Provide the (x, y) coordinate of the cell's center where the given text is located.  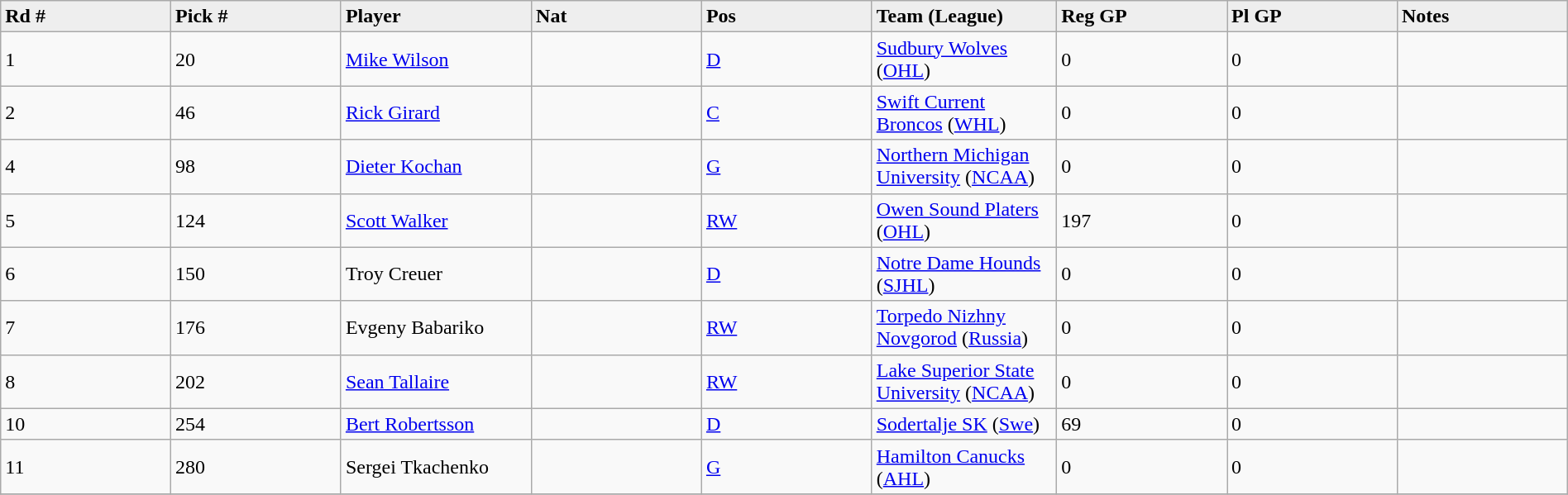
202 (256, 382)
254 (256, 424)
1 (86, 59)
Mike Wilson (436, 59)
Notes (1482, 17)
7 (86, 327)
11 (86, 466)
Dieter Kochan (436, 167)
Pick # (256, 17)
Player (436, 17)
5 (86, 220)
Rd # (86, 17)
8 (86, 382)
Nat (617, 17)
C (786, 112)
280 (256, 466)
10 (86, 424)
197 (1142, 220)
Rick Girard (436, 112)
176 (256, 327)
Swift Current Broncos (WHL) (964, 112)
Evgeny Babariko (436, 327)
Troy Creuer (436, 274)
Bert Robertsson (436, 424)
Notre Dame Hounds (SJHL) (964, 274)
69 (1142, 424)
Sodertalje SK (Swe) (964, 424)
Sean Tallaire (436, 382)
Scott Walker (436, 220)
Team (League) (964, 17)
2 (86, 112)
Sudbury Wolves (OHL) (964, 59)
Reg GP (1142, 17)
Pos (786, 17)
Pl GP (1312, 17)
150 (256, 274)
Torpedo Nizhny Novgorod (Russia) (964, 327)
20 (256, 59)
Northern Michigan University (NCAA) (964, 167)
Hamilton Canucks (AHL) (964, 466)
6 (86, 274)
Lake Superior State University (NCAA) (964, 382)
124 (256, 220)
Sergei Tkachenko (436, 466)
4 (86, 167)
Owen Sound Platers (OHL) (964, 220)
46 (256, 112)
98 (256, 167)
